Extract the [x, y] coordinate from the center of the cell holding the provided text.  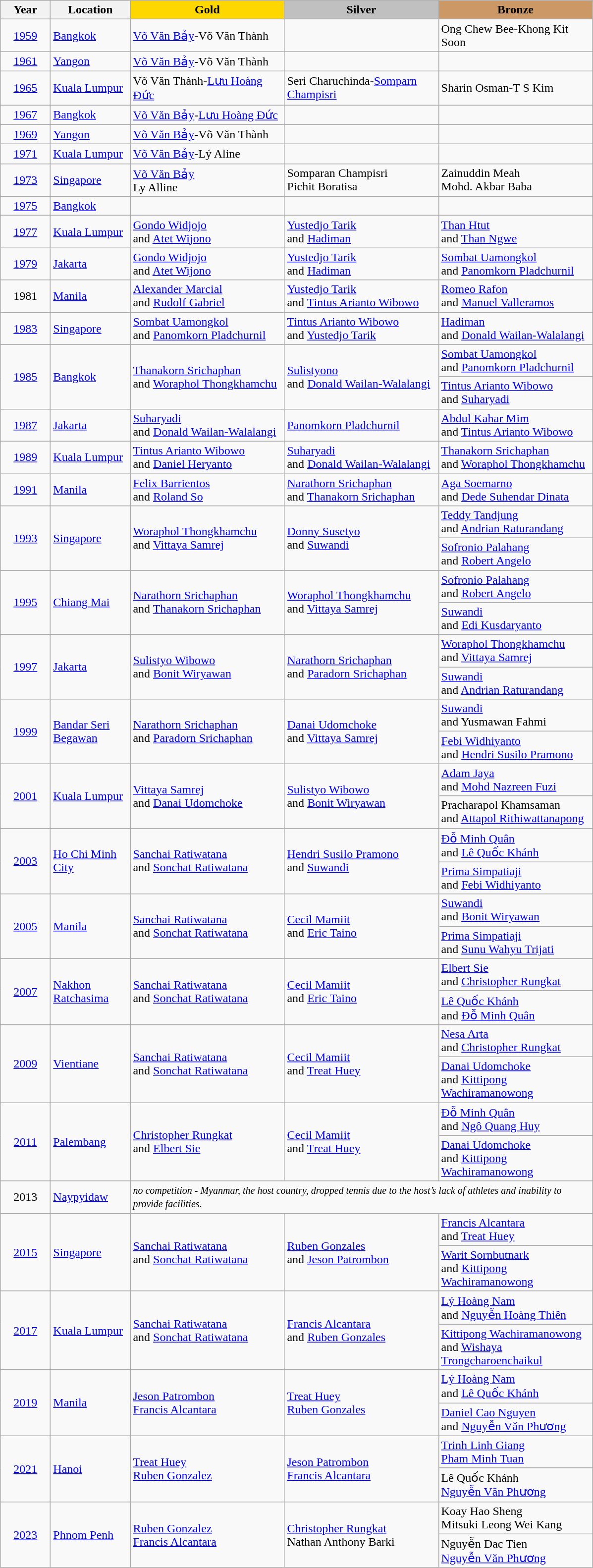
Trinh Linh Giang Pham Minh Tuan [515, 1452]
1969 [26, 134]
Vientiane [90, 1064]
1999 [26, 731]
Ruben Gonzalesand Jeson Patrombon [362, 1252]
Alexander Marcialand Rudolf Gabriel [207, 296]
Bronze [515, 10]
Aga Soemarnoand Dede Suhendar Dinata [515, 490]
1965 [26, 88]
2021 [26, 1469]
Felix Barrientosand Roland So [207, 490]
2001 [26, 796]
Somparan Champisri Pichit Boratisa [362, 180]
1989 [26, 457]
Christopher Rungkat Nathan Anthony Barki [362, 1534]
Francis Alcantaraand Treat Huey [515, 1229]
Elbert Sieand Christopher Rungkat [515, 974]
Koay Hao Sheng Mitsuki Leong Wei Kang [515, 1517]
Suwandiand Bonit Wiryawan [515, 910]
Treat Huey Ruben Gonzalez [207, 1469]
Nakhon Ratchasima [90, 991]
Yustedjo Tarikand Tintus Arianto Wibowo [362, 296]
Seri Charuchinda-Somparn Champisri [362, 88]
Teddy Tandjungand Andrian Raturandang [515, 521]
Year [26, 10]
Sulistyonoand Donald Wailan-Walalangi [362, 377]
2011 [26, 1142]
Chiang Mai [90, 602]
Lý Hoàng Namand Lê Quốc Khánh [515, 1387]
Kittipong Wachiramanowongand Wishaya Trongcharoenchaikul [515, 1347]
Lê Quốc Khánhand Đỗ Minh Quân [515, 1008]
1987 [26, 425]
Donny Susetyoand Suwandi [362, 538]
1971 [26, 154]
Romeo Rafonand Manuel Valleramos [515, 296]
Nesa Artaand Christopher Rungkat [515, 1041]
Đỗ Minh Quânand Ngô Quang Huy [515, 1119]
1991 [26, 490]
Panomkorn Pladchurnil [362, 425]
Febi Widhiyantoand Hendri Susilo Pramono [515, 747]
1983 [26, 328]
1997 [26, 667]
Hadimanand Donald Wailan-Walalangi [515, 328]
Pracharapol Khamsamanand Attapol Rithiwattanapong [515, 812]
Adam Jayaand Mohd Nazreen Fuzi [515, 780]
Đỗ Minh Quânand Lê Quốc Khánh [515, 845]
Võ Văn Bảy Ly Alline [207, 180]
Warit Sornbutnarkand Kittipong Wachiramanowong [515, 1268]
Suwandiand Yusmawan Fahmi [515, 716]
Abdul Kahar Mimand Tintus Arianto Wibowo [515, 425]
Tintus Arianto Wibowoand Yustedjo Tarik [362, 328]
Sharin Osman-T S Kim [515, 88]
1995 [26, 602]
Prima Simpatiajiand Sunu Wahyu Trijati [515, 943]
Gold [207, 10]
Bandar Seri Begawan [90, 731]
Vittaya Samrejand Danai Udomchoke [207, 796]
1961 [26, 61]
Naypyidaw [90, 1197]
2009 [26, 1064]
1975 [26, 206]
Daniel Cao Nguyenand Nguyễn Văn Phương [515, 1419]
Ho Chi Minh City [90, 861]
1985 [26, 377]
Suwandiand Andrian Raturandang [515, 683]
Silver [362, 10]
Hanoi [90, 1469]
Location [90, 10]
2017 [26, 1330]
1979 [26, 264]
Prima Simpatiajiand Febi Widhiyanto [515, 878]
Zainuddin Meah Mohd. Akbar Baba [515, 180]
1977 [26, 232]
2013 [26, 1197]
2015 [26, 1252]
Palembang [90, 1142]
2023 [26, 1534]
Treat Huey Ruben Gonzales [362, 1402]
Ong Chew Bee-Khong Kit Soon [515, 36]
Suwandiand Edi Kusdaryanto [515, 618]
Phnom Penh [90, 1534]
1993 [26, 538]
2019 [26, 1402]
2005 [26, 926]
no competition - Myanmar, the host country, dropped tennis due to the host’s lack of athletes and inability to provide facilities. [362, 1197]
Danai Udomchokeand Vittaya Samrej [362, 731]
1973 [26, 180]
1981 [26, 296]
Christopher Rungkatand Elbert Sie [207, 1142]
2007 [26, 991]
Than Htutand Than Ngwe [515, 232]
Nguyễn Dac Tien Nguyễn Văn Phương [515, 1551]
Francis Alcantaraand Ruben Gonzales [362, 1330]
Ruben Gonzalez Francis Alcantara [207, 1534]
1959 [26, 36]
1967 [26, 115]
Hendri Susilo Pramonoand Suwandi [362, 861]
Võ Văn Bảy-Lý Aline [207, 154]
2003 [26, 861]
Võ Văn Thành-Lưu Hoàng Đức [207, 88]
Võ Văn Bảy-Lưu Hoàng Đức [207, 115]
Tintus Arianto Wibowoand Suharyadi [515, 392]
Lý Hoàng Namand Nguyễn Hoàng Thiên [515, 1307]
Lê Quốc Khánh Nguyễn Văn Phương [515, 1485]
Tintus Arianto Wibowoand Daniel Heryanto [207, 457]
